Search for the cell housing the specified text and yield its [x, y] center coordinate. 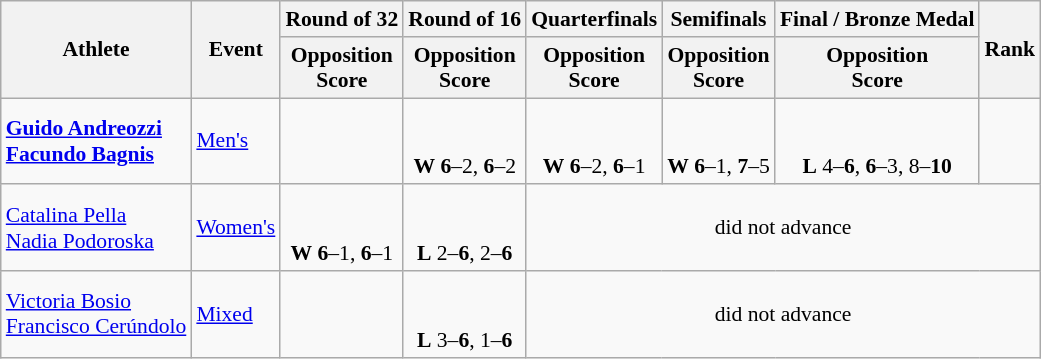
Men's [236, 142]
L 2–6, 2–6 [464, 228]
W 6–1, 6–1 [342, 228]
W 6–1, 7–5 [718, 142]
W 6–2, 6–2 [464, 142]
Mixed [236, 314]
Final / Bronze Medal [878, 19]
Semifinals [718, 19]
Victoria BosioFrancisco Cerúndolo [96, 314]
Guido AndreozziFacundo Bagnis [96, 142]
Catalina PellaNadia Podoroska [96, 228]
Round of 32 [342, 19]
Athlete [96, 50]
L 3–6, 1–6 [464, 314]
Women's [236, 228]
W 6–2, 6–1 [594, 142]
Round of 16 [464, 19]
L 4–6, 6–3, 8–10 [878, 142]
Rank [1010, 50]
Quarterfinals [594, 19]
Event [236, 50]
